From the cell containing the given text, extract its center point as (X, Y) coordinate. 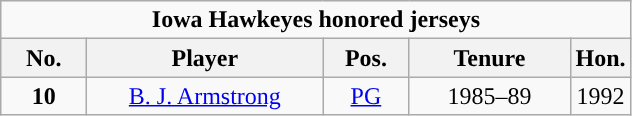
1985–89 (490, 96)
1992 (600, 96)
No. (44, 58)
Hon. (600, 58)
Player (205, 58)
Tenure (490, 58)
Iowa Hawkeyes honored jerseys (316, 20)
10 (44, 96)
PG (366, 96)
Pos. (366, 58)
B. J. Armstrong (205, 96)
